Return the [x, y] coordinate for the center point of the cell that contains the specified text.  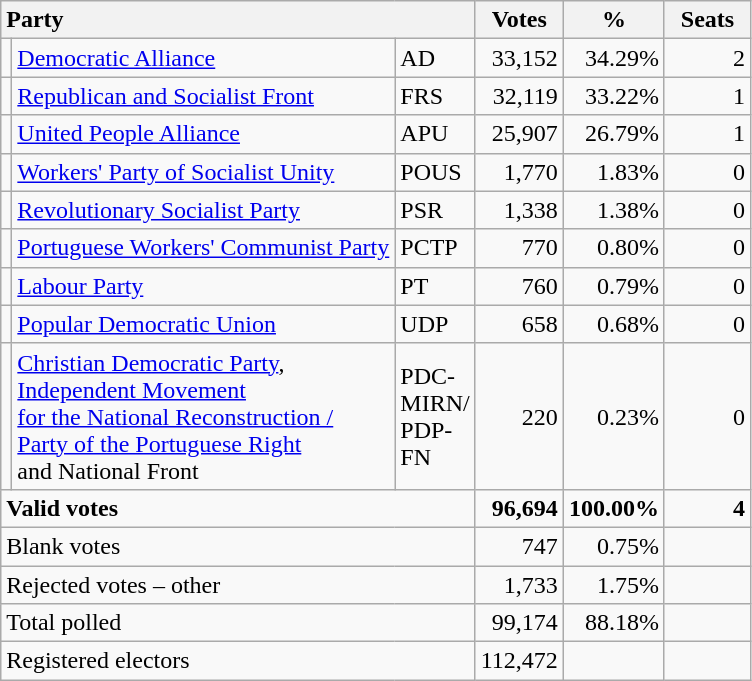
Popular Democratic Union [204, 324]
Total polled [238, 623]
1.83% [614, 172]
Labour Party [204, 286]
1,338 [519, 210]
1.38% [614, 210]
Valid votes [238, 508]
26.79% [614, 134]
Portuguese Workers' Communist Party [204, 248]
Rejected votes – other [238, 585]
220 [519, 416]
32,119 [519, 96]
1,733 [519, 585]
Votes [519, 20]
112,472 [519, 661]
PCTP [435, 248]
Republican and Socialist Front [204, 96]
UDP [435, 324]
0.75% [614, 546]
770 [519, 248]
747 [519, 546]
1,770 [519, 172]
4 [707, 508]
760 [519, 286]
FRS [435, 96]
33.22% [614, 96]
United People Alliance [204, 134]
AD [435, 58]
Revolutionary Socialist Party [204, 210]
Democratic Alliance [204, 58]
APU [435, 134]
PSR [435, 210]
658 [519, 324]
33,152 [519, 58]
1.75% [614, 585]
25,907 [519, 134]
88.18% [614, 623]
0.80% [614, 248]
34.29% [614, 58]
99,174 [519, 623]
0.23% [614, 416]
100.00% [614, 508]
Seats [707, 20]
Blank votes [238, 546]
Party [238, 20]
0.68% [614, 324]
PDC-MIRN/PDP-FN [435, 416]
% [614, 20]
96,694 [519, 508]
PT [435, 286]
2 [707, 58]
Christian Democratic Party,Independent Movementfor the National Reconstruction /Party of the Portuguese Rightand National Front [204, 416]
POUS [435, 172]
Workers' Party of Socialist Unity [204, 172]
0.79% [614, 286]
Registered electors [238, 661]
